Output the [x, y] coordinate of the center of the cell containing the given text.  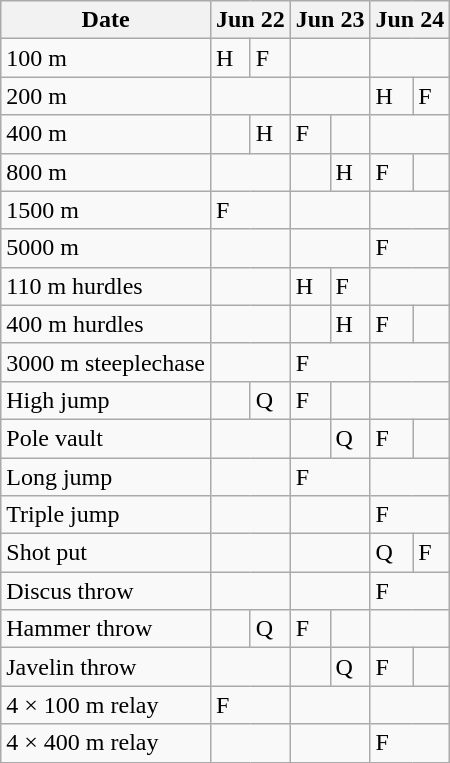
400 m hurdles [106, 324]
Jun 24 [410, 20]
Triple jump [106, 515]
Hammer throw [106, 629]
High jump [106, 400]
Discus throw [106, 591]
Date [106, 20]
200 m [106, 96]
Javelin throw [106, 667]
Shot put [106, 553]
1500 m [106, 210]
Jun 22 [250, 20]
400 m [106, 134]
Pole vault [106, 438]
800 m [106, 172]
4 × 100 m relay [106, 705]
110 m hurdles [106, 286]
5000 m [106, 248]
Long jump [106, 477]
Jun 23 [330, 20]
4 × 400 m relay [106, 743]
3000 m steeplechase [106, 362]
100 m [106, 58]
